Search for the cell housing the specified text and yield its [X, Y] center coordinate. 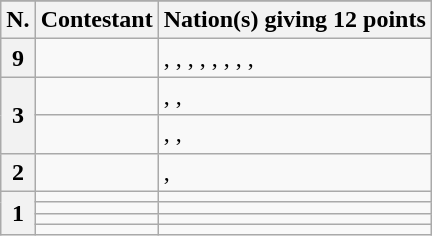
3 [18, 115]
9 [18, 58]
Contestant [96, 20]
1 [18, 213]
2 [18, 172]
, , , , , , , , [294, 58]
N. [18, 20]
Nation(s) giving 12 points [294, 20]
, [294, 172]
